Extract the [X, Y] coordinate from the center of the cell holding the provided text.  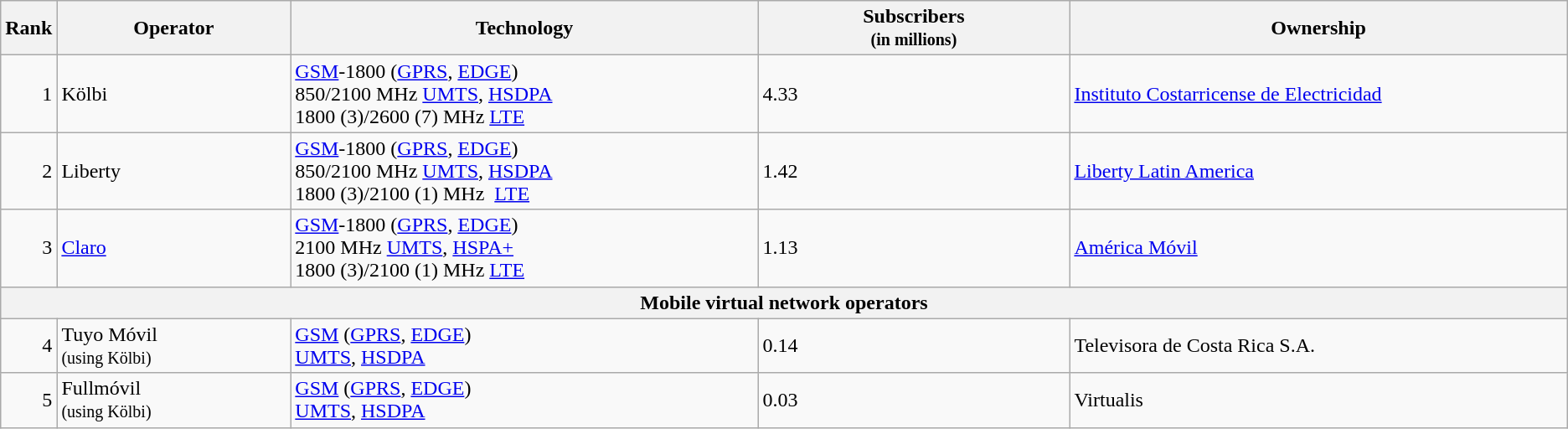
1 [28, 94]
1.13 [914, 248]
América Móvil [1318, 248]
Operator [174, 28]
Claro [174, 248]
Liberty Latin America [1318, 171]
4.33 [914, 94]
Kölbi [174, 94]
2 [28, 171]
GSM-1800 (GPRS, EDGE) 850/2100 MHz UMTS, HSDPA 1800 (3)/2100 (1) MHz LTE [524, 171]
3 [28, 248]
Virtualis [1318, 401]
Subscribers(in millions) [914, 28]
1.42 [914, 171]
0.03 [914, 401]
Televisora de Costa Rica S.A. [1318, 345]
0.14 [914, 345]
Ownership [1318, 28]
5 [28, 401]
GSM-1800 (GPRS, EDGE) 850/2100 MHz UMTS, HSDPA1800 (3)/2600 (7) MHz LTE [524, 94]
Mobile virtual network operators [784, 302]
4 [28, 345]
Liberty [174, 171]
Instituto Costarricense de Electricidad [1318, 94]
Rank [28, 28]
Technology [524, 28]
Tuyo Móvil(using Kölbi) [174, 345]
GSM-1800 (GPRS, EDGE) 2100 MHz UMTS, HSPA+1800 (3)/2100 (1) MHz LTE [524, 248]
Fullmóvil(using Kölbi) [174, 401]
